Return (X, Y) of the center of cell containing provided text 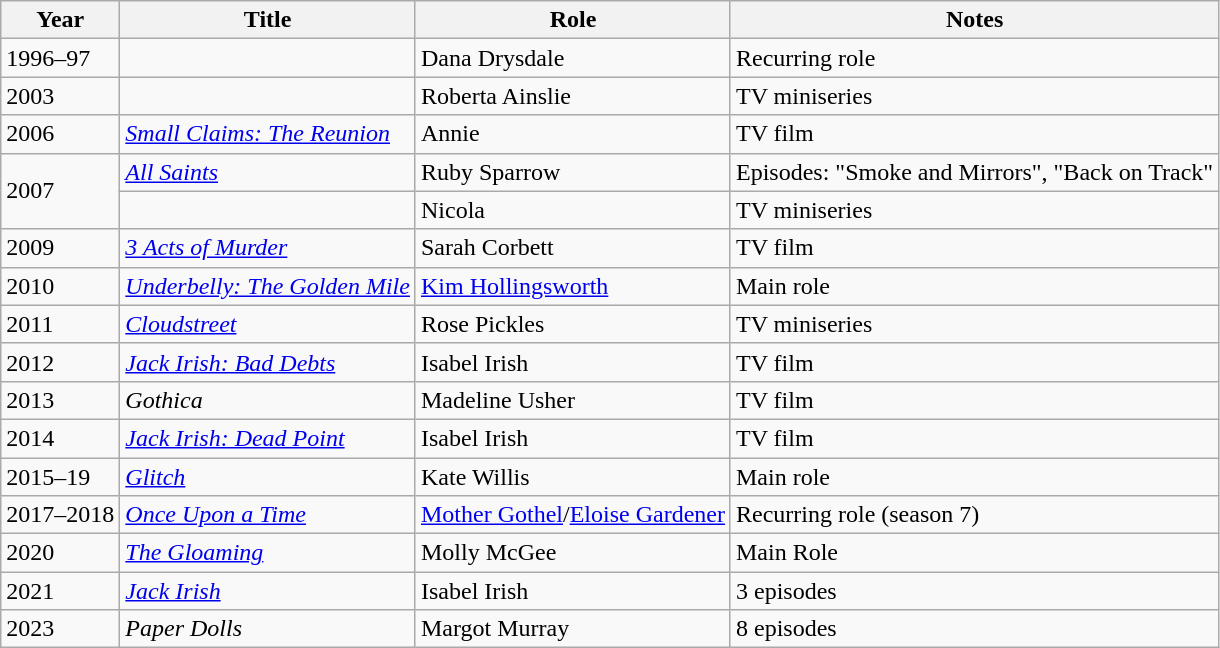
Dana Drysdale (572, 58)
2015–19 (60, 477)
Role (572, 20)
Recurring role (season 7) (974, 515)
Jack Irish: Dead Point (268, 438)
Small Claims: The Reunion (268, 134)
2021 (60, 591)
Mother Gothel/Eloise Gardener (572, 515)
1996–97 (60, 58)
Cloudstreet (268, 324)
Jack Irish: Bad Debts (268, 362)
Year (60, 20)
8 episodes (974, 629)
Once Upon a Time (268, 515)
All Saints (268, 172)
2014 (60, 438)
Annie (572, 134)
2020 (60, 553)
Nicola (572, 210)
Madeline Usher (572, 400)
Jack Irish (268, 591)
2013 (60, 400)
Kim Hollingsworth (572, 286)
2012 (60, 362)
2009 (60, 248)
Glitch (268, 477)
2023 (60, 629)
3 episodes (974, 591)
3 Acts of Murder (268, 248)
2011 (60, 324)
Kate Willis (572, 477)
Margot Murray (572, 629)
Episodes: "Smoke and Mirrors", "Back on Track" (974, 172)
2006 (60, 134)
Underbelly: The Golden Mile (268, 286)
Roberta Ainslie (572, 96)
2017–2018 (60, 515)
Sarah Corbett (572, 248)
Paper Dolls (268, 629)
Gothica (268, 400)
The Gloaming (268, 553)
Molly McGee (572, 553)
2010 (60, 286)
Title (268, 20)
2007 (60, 191)
Rose Pickles (572, 324)
2003 (60, 96)
Ruby Sparrow (572, 172)
Main Role (974, 553)
Notes (974, 20)
Recurring role (974, 58)
